Find where the given text appears and provide that cell's center as (x, y) coordinate. 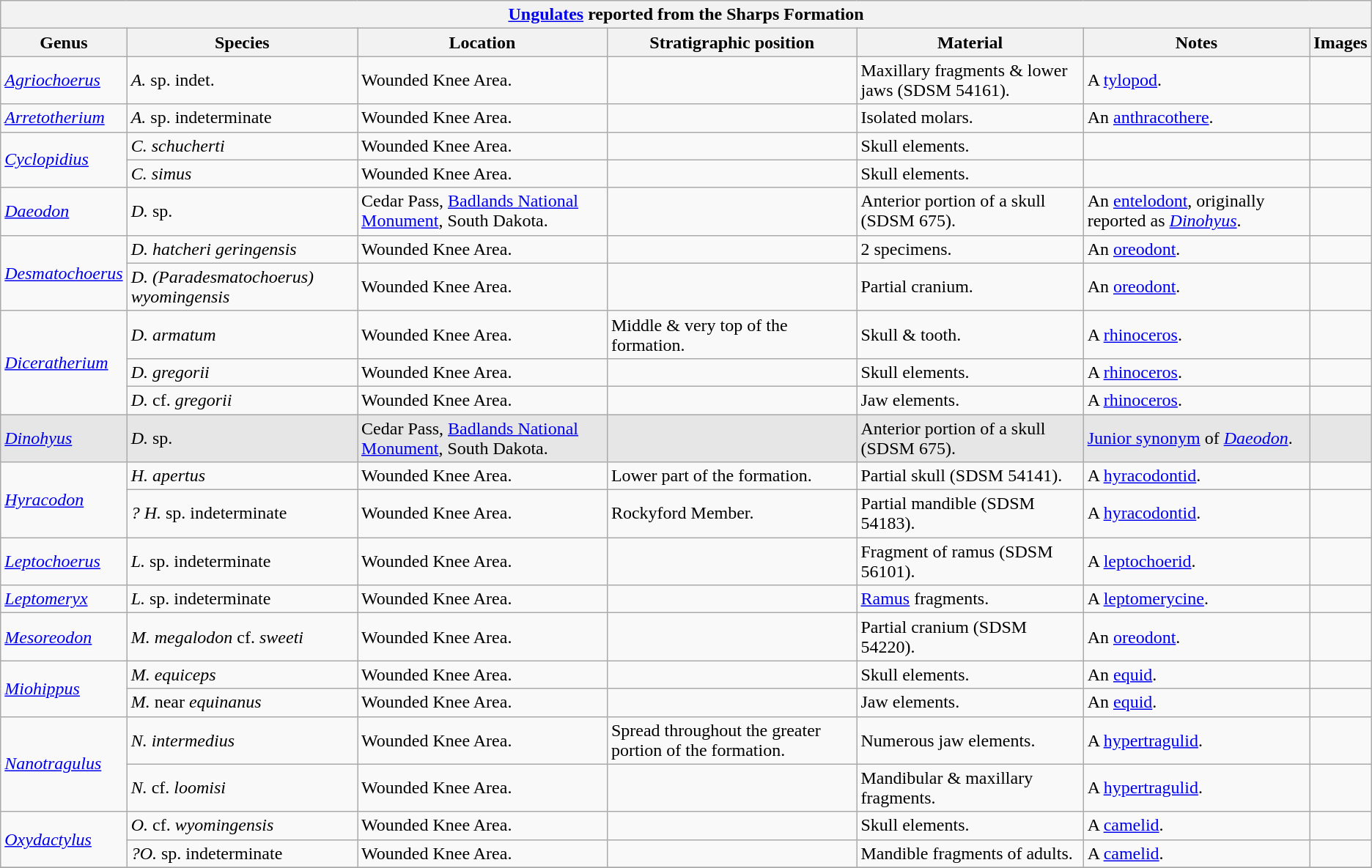
Ungulates reported from the Sharps Formation (686, 15)
Genus (64, 42)
Hyracodon (64, 500)
Cyclopidius (64, 160)
D. armatum (242, 334)
Fragment of ramus (SDSM 56101). (970, 561)
Stratigraphic position (731, 42)
Mandible fragments of adults. (970, 853)
A. sp. indeterminate (242, 118)
Notes (1196, 42)
Desmatochoerus (64, 272)
Mesoreodon (64, 637)
Agriochoerus (64, 81)
Dinohyus (64, 438)
Leptochoerus (64, 561)
C. schucherti (242, 146)
An anthracothere. (1196, 118)
Arretotherium (64, 118)
Numerous jaw elements. (970, 740)
Images (1340, 42)
C. simus (242, 174)
D. (Paradesmatochoerus) wyomingensis (242, 287)
Lower part of the formation. (731, 476)
Daeodon (64, 211)
N. intermedius (242, 740)
Junior synonym of Daeodon. (1196, 438)
Oxydactylus (64, 839)
Diceratherium (64, 362)
Middle & very top of the formation. (731, 334)
A leptomerycine. (1196, 599)
Partial cranium. (970, 287)
N. cf. loomisi (242, 788)
D. gregorii (242, 372)
M. megalodon cf. sweeti (242, 637)
Partial mandible (SDSM 54183). (970, 514)
D. hatcheri geringensis (242, 249)
A leptochoerid. (1196, 561)
Mandibular & maxillary fragments. (970, 788)
A tylopod. (1196, 81)
D. cf. gregorii (242, 400)
Spread throughout the greater portion of the formation. (731, 740)
Location (482, 42)
M. equiceps (242, 675)
O. cf. wyomingensis (242, 826)
Miohippus (64, 689)
Material (970, 42)
An entelodont, originally reported as Dinohyus. (1196, 211)
Species (242, 42)
Nanotragulus (64, 764)
Partial skull (SDSM 54141). (970, 476)
Maxillary fragments & lower jaws (SDSM 54161). (970, 81)
? H. sp. indeterminate (242, 514)
Ramus fragments. (970, 599)
Isolated molars. (970, 118)
Partial cranium (SDSM 54220). (970, 637)
M. near equinanus (242, 702)
H. apertus (242, 476)
2 specimens. (970, 249)
Leptomeryx (64, 599)
A. sp. indet. (242, 81)
?O. sp. indeterminate (242, 853)
Skull & tooth. (970, 334)
Rockyford Member. (731, 514)
